Find where the given text appears and provide that cell's center as (x, y) coordinate. 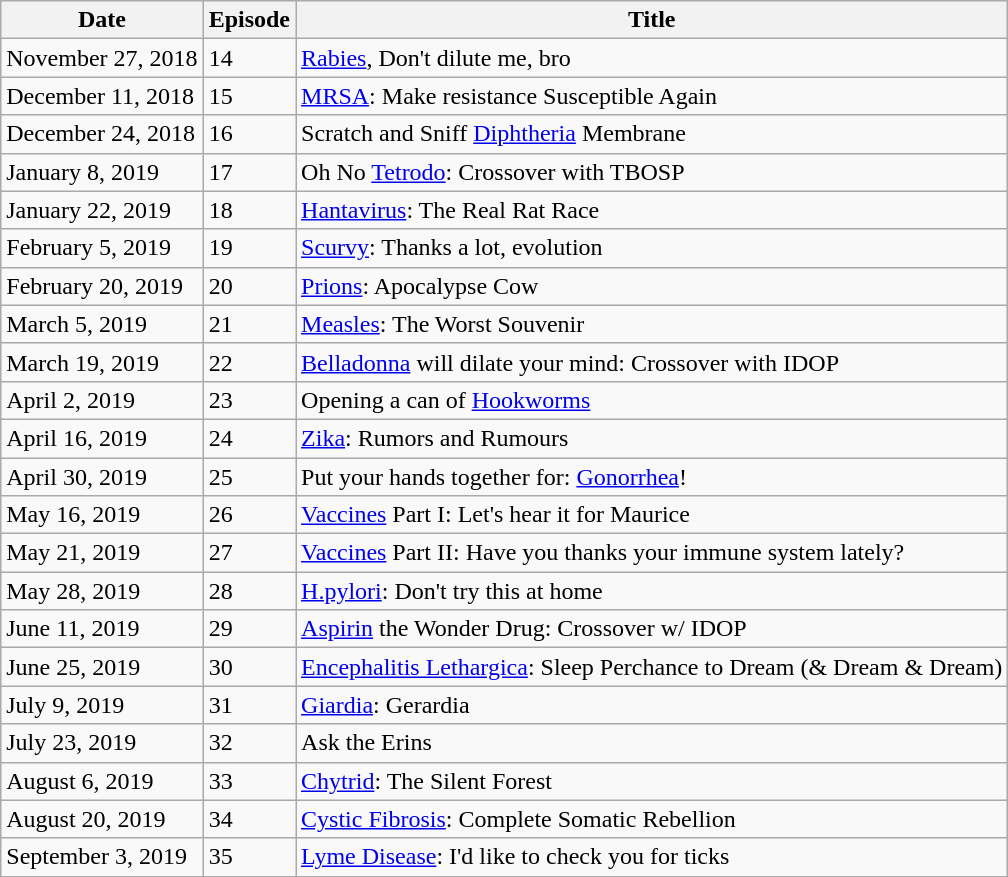
21 (249, 324)
Hantavirus: The Real Rat Race (652, 210)
15 (249, 96)
Scurvy: Thanks a lot, evolution (652, 248)
February 20, 2019 (102, 286)
16 (249, 134)
March 5, 2019 (102, 324)
18 (249, 210)
19 (249, 248)
H.pylori: Don't try this at home (652, 591)
Chytrid: The Silent Forest (652, 781)
August 20, 2019 (102, 819)
June 11, 2019 (102, 629)
Prions: Apocalypse Cow (652, 286)
20 (249, 286)
34 (249, 819)
Aspirin the Wonder Drug: Crossover w/ IDOP (652, 629)
July 23, 2019 (102, 743)
23 (249, 400)
Vaccines Part I: Let's hear it for Maurice (652, 515)
March 19, 2019 (102, 362)
May 16, 2019 (102, 515)
February 5, 2019 (102, 248)
January 22, 2019 (102, 210)
April 2, 2019 (102, 400)
35 (249, 857)
Date (102, 20)
June 25, 2019 (102, 667)
January 8, 2019 (102, 172)
November 27, 2018 (102, 58)
Oh No Tetrodo: Crossover with TBOSP (652, 172)
17 (249, 172)
26 (249, 515)
MRSA: Make resistance Susceptible Again (652, 96)
December 24, 2018 (102, 134)
31 (249, 705)
Belladonna will dilate your mind: Crossover with IDOP (652, 362)
33 (249, 781)
Zika: Rumors and Rumours (652, 438)
August 6, 2019 (102, 781)
Encephalitis Lethargica: Sleep Perchance to Dream (& Dream & Dream) (652, 667)
Measles: The Worst Souvenir (652, 324)
29 (249, 629)
May 28, 2019 (102, 591)
25 (249, 477)
Opening a can of Hookworms (652, 400)
28 (249, 591)
Title (652, 20)
Giardia: Gerardia (652, 705)
April 16, 2019 (102, 438)
Episode (249, 20)
14 (249, 58)
April 30, 2019 (102, 477)
30 (249, 667)
Lyme Disease: I'd like to check you for ticks (652, 857)
July 9, 2019 (102, 705)
Cystic Fibrosis: Complete Somatic Rebellion (652, 819)
May 21, 2019 (102, 553)
Scratch and Sniff Diphtheria Membrane (652, 134)
Rabies, Don't dilute me, bro (652, 58)
Put your hands together for: Gonorrhea! (652, 477)
Vaccines Part II: Have you thanks your immune system lately? (652, 553)
22 (249, 362)
27 (249, 553)
September 3, 2019 (102, 857)
32 (249, 743)
Ask the Erins (652, 743)
24 (249, 438)
December 11, 2018 (102, 96)
